Determine the [X, Y] coordinate at the center of the cell enclosing the given text.  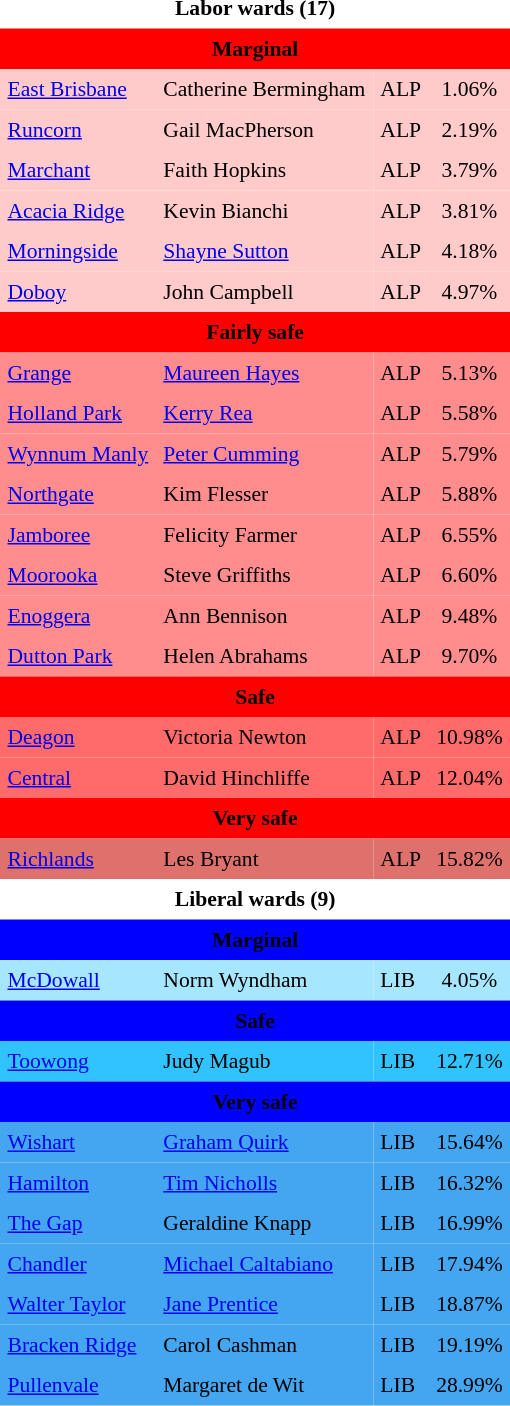
McDowall [78, 980]
Runcorn [78, 130]
Fairly safe [255, 332]
Graham Quirk [264, 1142]
Michael Caltabiano [264, 1264]
Kim Flesser [264, 494]
Maureen Hayes [264, 372]
Moorooka [78, 575]
Northgate [78, 494]
Ann Bennison [264, 616]
Judy Magub [264, 1061]
East Brisbane [78, 89]
Felicity Farmer [264, 534]
Geraldine Knapp [264, 1223]
Kevin Bianchi [264, 210]
Toowong [78, 1061]
Victoria Newton [264, 737]
Shayne Sutton [264, 251]
Pullenvale [78, 1385]
Enoggera [78, 616]
Peter Cumming [264, 454]
Acacia Ridge [78, 210]
Deagon [78, 737]
Gail MacPherson [264, 130]
Norm Wyndham [264, 980]
Grange [78, 372]
Helen Abrahams [264, 656]
Morningside [78, 251]
Doboy [78, 292]
Carol Cashman [264, 1344]
Richlands [78, 858]
Faith Hopkins [264, 170]
Les Bryant [264, 858]
Dutton Park [78, 656]
Central [78, 778]
Liberal wards (9) [255, 899]
Steve Griffiths [264, 575]
Marchant [78, 170]
Tim Nicholls [264, 1182]
David Hinchliffe [264, 778]
Wishart [78, 1142]
Holland Park [78, 413]
Wynnum Manly [78, 454]
The Gap [78, 1223]
Chandler [78, 1264]
Hamilton [78, 1182]
Catherine Bermingham [264, 89]
Kerry Rea [264, 413]
Walter Taylor [78, 1304]
John Campbell [264, 292]
Jane Prentice [264, 1304]
Jamboree [78, 534]
Margaret de Wit [264, 1385]
Bracken Ridge [78, 1344]
